Return [X, Y] of the center of cell containing provided text 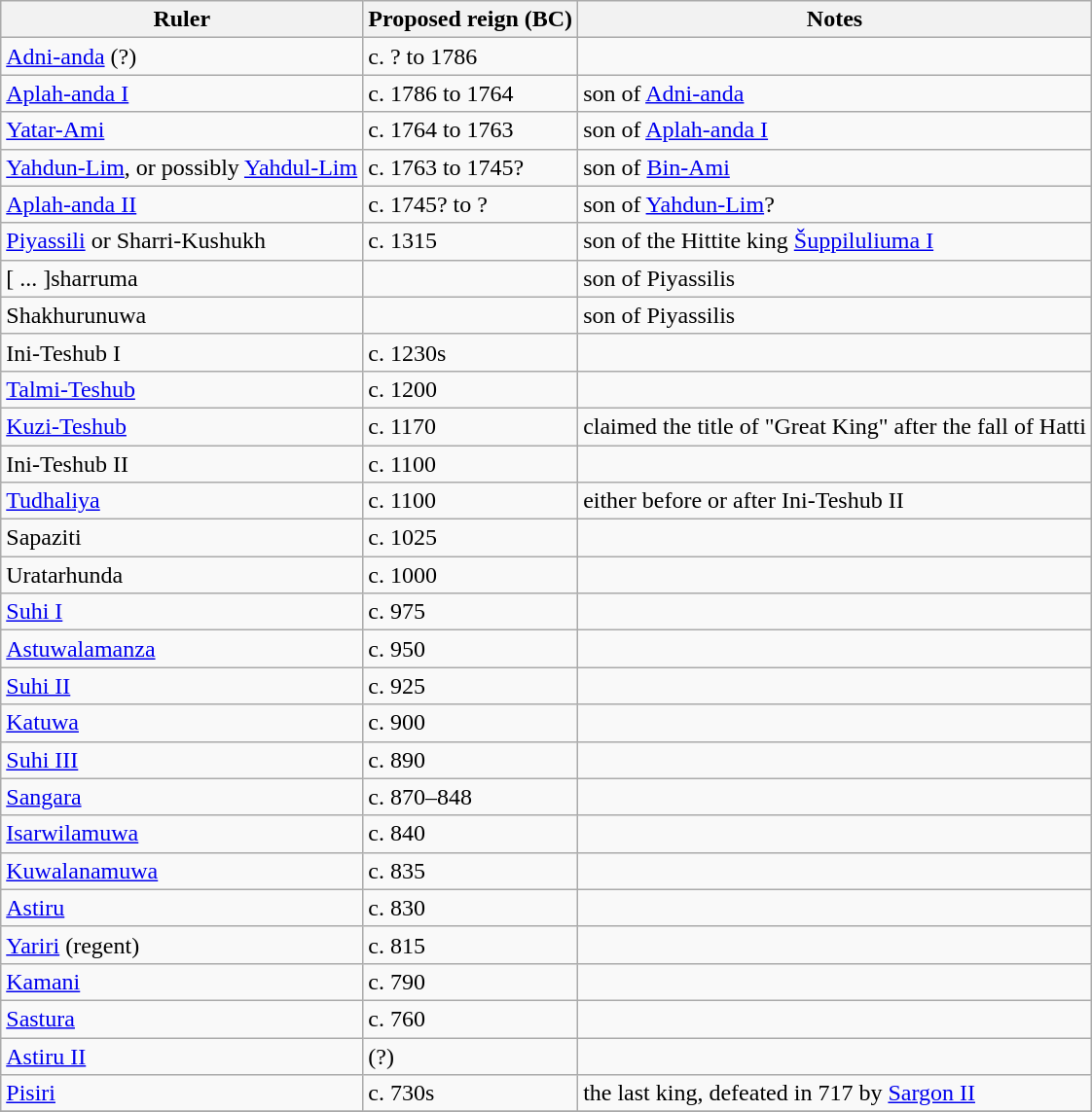
c. 1763 to 1745? [471, 167]
the last king, defeated in 717 by Sargon II [835, 1094]
Ini-Teshub I [182, 352]
c. 1230s [471, 352]
son of Aplah-anda I [835, 130]
Aplah-anda II [182, 204]
Talmi-Teshub [182, 389]
Suhi II [182, 686]
c. 840 [471, 834]
c. 1764 to 1763 [471, 130]
c. 1745? to ? [471, 204]
c. 835 [471, 871]
either before or after Ini-Teshub II [835, 501]
Shakhurunuwa [182, 315]
Ini-Teshub II [182, 464]
Pisiri [182, 1094]
claimed the title of "Great King" after the fall of Hatti [835, 426]
Kuzi-Teshub [182, 426]
Sapaziti [182, 538]
c. 830 [471, 908]
c. 815 [471, 945]
Suhi III [182, 760]
(?) [471, 1056]
c. 1025 [471, 538]
Yariri (regent) [182, 945]
Aplah-anda I [182, 93]
Astuwalamanza [182, 649]
Kuwalanamuwa [182, 871]
Notes [835, 19]
Kamani [182, 982]
Astiru [182, 908]
c. 925 [471, 686]
[ ... ]sharruma [182, 278]
Sangara [182, 797]
son of the Hittite king Šuppiluliuma I [835, 241]
son of Bin-Ami [835, 167]
c. 730s [471, 1094]
c. 975 [471, 612]
son of Adni-anda [835, 93]
Sastura [182, 1019]
c. ? to 1786 [471, 56]
Isarwilamuwa [182, 834]
c. 760 [471, 1019]
Piyassili or Sharri-Kushukh [182, 241]
Uratarhunda [182, 575]
c. 900 [471, 723]
c. 790 [471, 982]
Adni-anda (?) [182, 56]
Suhi I [182, 612]
son of Yahdun-Lim? [835, 204]
c. 870–848 [471, 797]
Yatar-Ami [182, 130]
c. 1170 [471, 426]
c. 1000 [471, 575]
c. 890 [471, 760]
Astiru II [182, 1056]
c. 1200 [471, 389]
Ruler [182, 19]
c. 950 [471, 649]
Tudhaliya [182, 501]
Proposed reign (BC) [471, 19]
Katuwa [182, 723]
Yahdun-Lim, or possibly Yahdul-Lim [182, 167]
c. 1315 [471, 241]
c. 1786 to 1764 [471, 93]
